For the text-containing cell, return its midpoint in (X, Y) coordinate format. 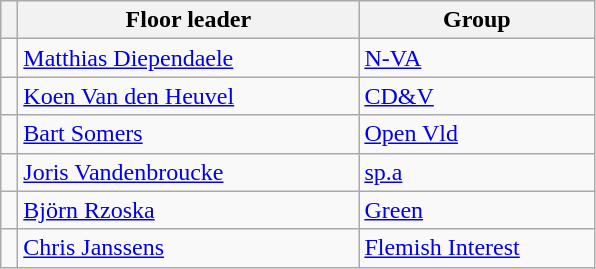
Floor leader (188, 20)
CD&V (477, 96)
Open Vld (477, 134)
N-VA (477, 58)
Matthias Diependaele (188, 58)
Green (477, 210)
sp.a (477, 172)
Joris Vandenbroucke (188, 172)
Bart Somers (188, 134)
Flemish Interest (477, 248)
Koen Van den Heuvel (188, 96)
Chris Janssens (188, 248)
Björn Rzoska (188, 210)
Group (477, 20)
